Scan for the cell matching the given text and deliver its [x, y] coordinate at center. 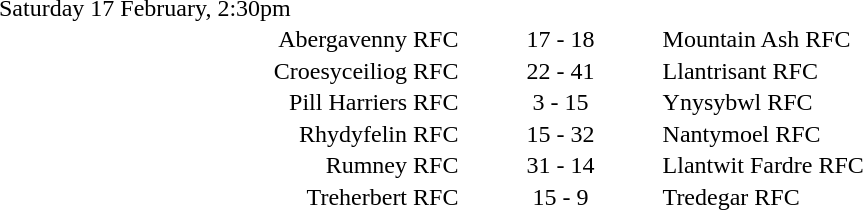
31 - 14 [560, 165]
17 - 18 [560, 39]
3 - 15 [560, 103]
22 - 41 [560, 71]
15 - 32 [560, 134]
